For the text-containing cell, return its midpoint in [x, y] coordinate format. 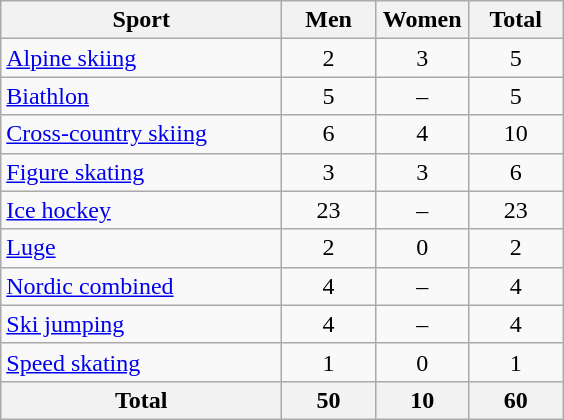
Ski jumping [142, 324]
Ice hockey [142, 210]
Sport [142, 20]
Luge [142, 248]
Men [329, 20]
Biathlon [142, 96]
Alpine skiing [142, 58]
Women [422, 20]
Figure skating [142, 172]
Nordic combined [142, 286]
60 [516, 400]
50 [329, 400]
Cross-country skiing [142, 134]
Speed skating [142, 362]
